Provide the (x, y) coordinate of the cell's center where the given text is located.  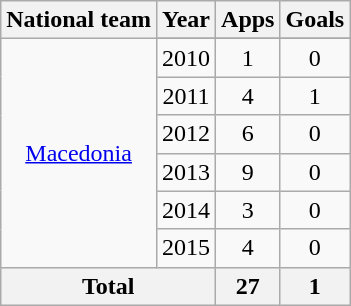
2013 (186, 172)
2011 (186, 96)
Year (186, 20)
Apps (248, 20)
2010 (186, 58)
Total (108, 286)
National team (79, 20)
Goals (315, 20)
2015 (186, 248)
Macedonia (79, 153)
27 (248, 286)
3 (248, 210)
2012 (186, 134)
2014 (186, 210)
6 (248, 134)
9 (248, 172)
